Scan for the cell matching the given text and deliver its [x, y] coordinate at center. 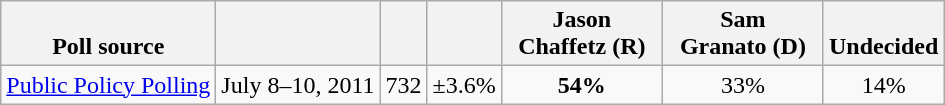
JasonChaffetz (R) [582, 34]
Undecided [883, 34]
Public Policy Polling [108, 85]
July 8–10, 2011 [298, 85]
732 [404, 85]
33% [742, 85]
14% [883, 85]
SamGranato (D) [742, 34]
±3.6% [464, 85]
Poll source [108, 34]
54% [582, 85]
